Return the (X, Y) coordinate for the center point of the cell that contains the specified text.  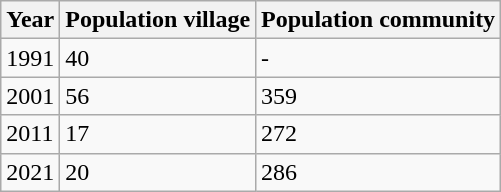
40 (158, 58)
272 (378, 134)
2011 (30, 134)
17 (158, 134)
- (378, 58)
Year (30, 20)
2021 (30, 172)
20 (158, 172)
Population village (158, 20)
56 (158, 96)
2001 (30, 96)
1991 (30, 58)
286 (378, 172)
359 (378, 96)
Population community (378, 20)
